From the cell containing the given text, extract its center point as [X, Y] coordinate. 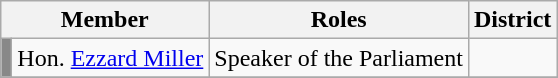
Hon. Ezzard Miller [110, 58]
Roles [339, 20]
Member [105, 20]
District [512, 20]
Speaker of the Parliament [339, 58]
